Return [X, Y] of the center of cell containing provided text 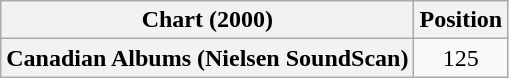
Chart (2000) [208, 20]
Position [461, 20]
Canadian Albums (Nielsen SoundScan) [208, 58]
125 [461, 58]
